Detect which cell encompasses the target text, then output its [x, y] center coordinate. 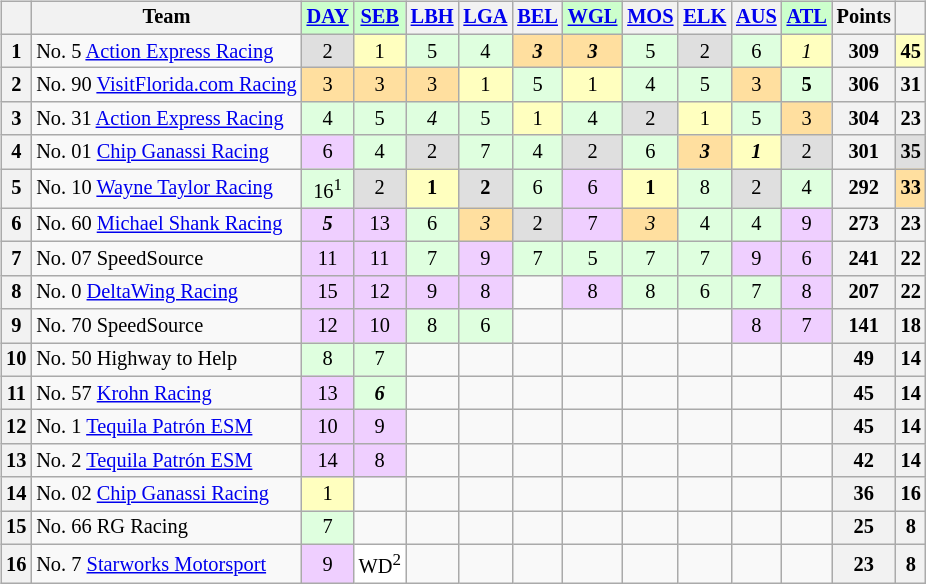
No. 02 Chip Ganassi Racing [166, 494]
No. 5 Action Express Racing [166, 51]
304 [864, 119]
No. 2 Tequila Patrón ESM [166, 460]
WGL [593, 18]
309 [864, 51]
No. 57 Krohn Racing [166, 393]
No. 60 Michael Shank Racing [166, 225]
No. 0 DeltaWing Racing [166, 292]
No. 50 Highway to Help [166, 359]
35 [911, 152]
MOS [650, 18]
49 [864, 359]
292 [864, 188]
25 [864, 528]
31 [911, 85]
273 [864, 225]
LBH [432, 18]
301 [864, 152]
241 [864, 259]
BEL [537, 18]
33 [911, 188]
Points [864, 18]
No. 07 SpeedSource [166, 259]
SEB [380, 18]
DAY [328, 18]
No. 90 VisitFlorida.com Racing [166, 85]
Team [166, 18]
LGA [485, 18]
18 [911, 326]
No. 01 Chip Ganassi Racing [166, 152]
No. 70 SpeedSource [166, 326]
ATL [807, 18]
No. 7 Starworks Motorsport [166, 564]
42 [864, 460]
AUS [756, 18]
ELK [704, 18]
141 [864, 326]
No. 66 RG Racing [166, 528]
207 [864, 292]
WD2 [380, 564]
No. 10 Wayne Taylor Racing [166, 188]
161 [328, 188]
No. 31 Action Express Racing [166, 119]
36 [864, 494]
306 [864, 85]
No. 1 Tequila Patrón ESM [166, 427]
